For the text-containing cell, return its midpoint in (x, y) coordinate format. 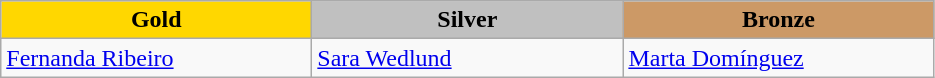
Gold (156, 20)
Fernanda Ribeiro (156, 58)
Bronze (778, 20)
Marta Domínguez (778, 58)
Silver (468, 20)
Sara Wedlund (468, 58)
